Find where the given text appears and provide that cell's center as [X, Y] coordinate. 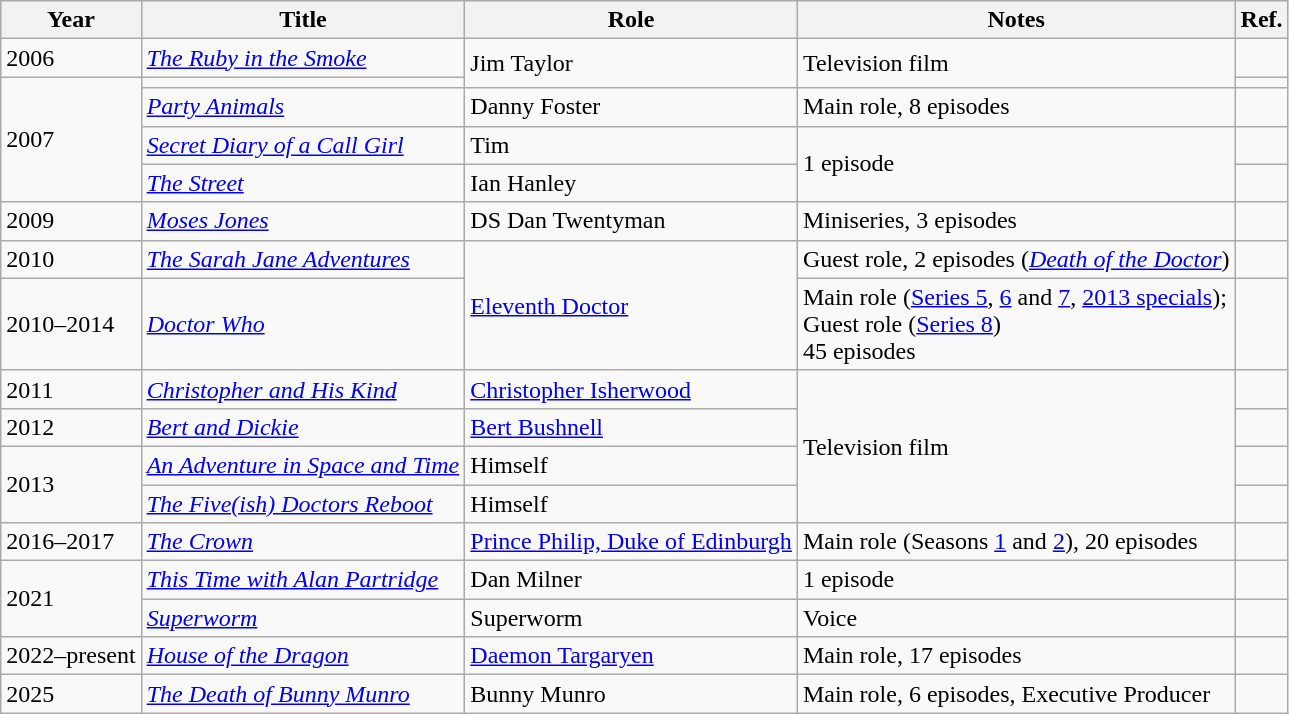
Main role, 17 episodes [1016, 656]
2009 [71, 221]
DS Dan Twentyman [632, 221]
Prince Philip, Duke of Edinburgh [632, 542]
Miniseries, 3 episodes [1016, 221]
Christopher Isherwood [632, 389]
2007 [71, 140]
Main role (Series 5, 6 and 7, 2013 specials);Guest role (Series 8) 45 episodes [1016, 324]
Ian Hanley [632, 183]
Jim Taylor [632, 64]
Role [632, 20]
Daemon Targaryen [632, 656]
Party Animals [303, 107]
Eleventh Doctor [632, 305]
2006 [71, 58]
Ref. [1262, 20]
Moses Jones [303, 221]
Guest role, 2 episodes (Death of the Doctor) [1016, 259]
2025 [71, 694]
The Sarah Jane Adventures [303, 259]
The Five(ish) Doctors Reboot [303, 503]
2016–2017 [71, 542]
This Time with Alan Partridge [303, 580]
Title [303, 20]
An Adventure in Space and Time [303, 465]
Year [71, 20]
The Death of Bunny Munro [303, 694]
2013 [71, 484]
Danny Foster [632, 107]
Bert and Dickie [303, 427]
Notes [1016, 20]
Main role, 8 episodes [1016, 107]
Voice [1016, 618]
Bert Bushnell [632, 427]
2022–present [71, 656]
2012 [71, 427]
The Street [303, 183]
2011 [71, 389]
Tim [632, 145]
Bunny Munro [632, 694]
Doctor Who [303, 324]
Main role, 6 episodes, Executive Producer [1016, 694]
Secret Diary of a Call Girl [303, 145]
The Crown [303, 542]
House of the Dragon [303, 656]
The Ruby in the Smoke [303, 58]
Christopher and His Kind [303, 389]
2021 [71, 599]
2010 [71, 259]
2010–2014 [71, 324]
Main role (Seasons 1 and 2), 20 episodes [1016, 542]
Dan Milner [632, 580]
